Extract the (X, Y) coordinate from the center of the cell holding the provided text.  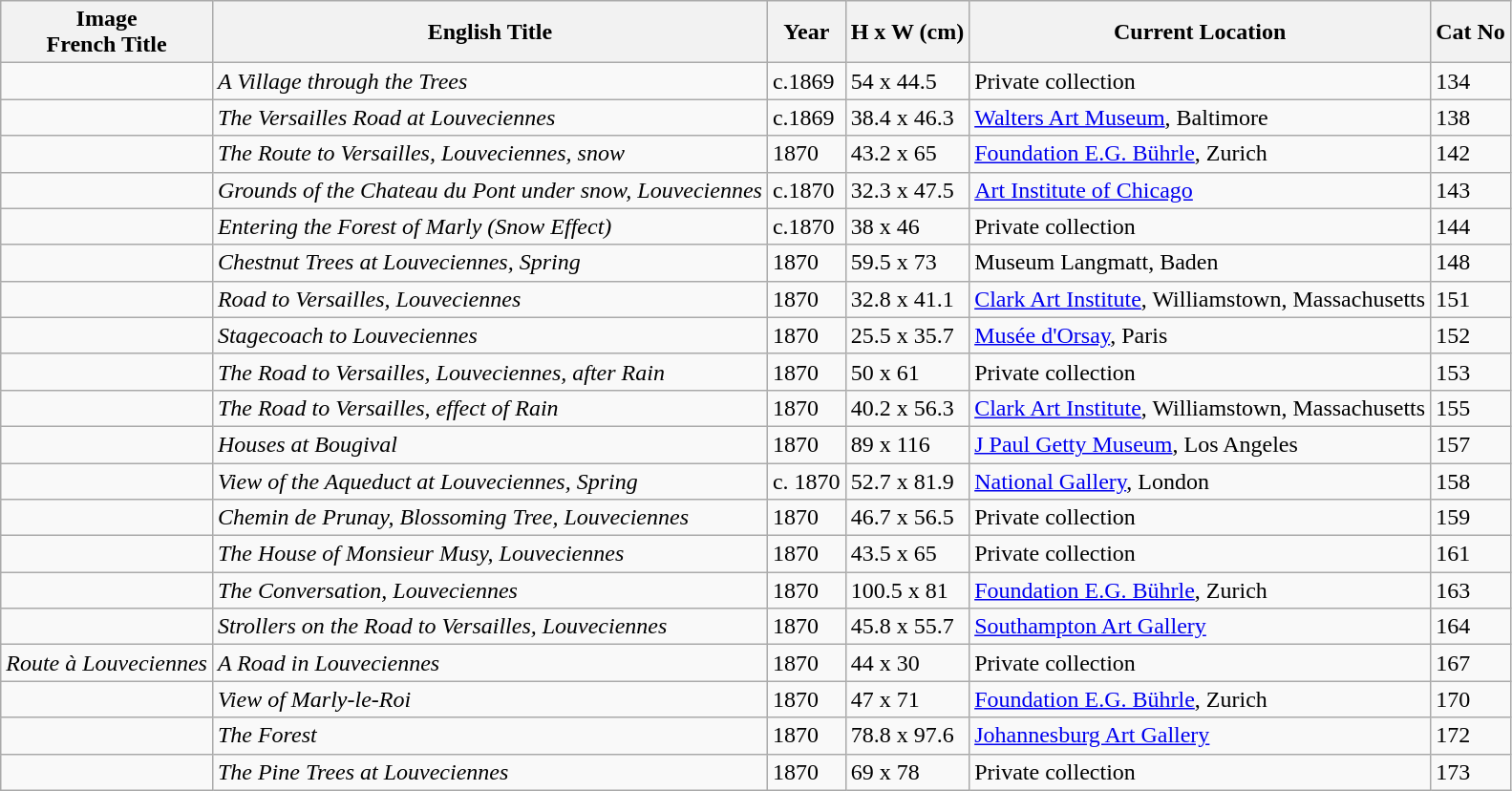
Strollers on the Road to Versailles, Louveciennes (489, 627)
25.5 x 35.7 (907, 335)
54 x 44.5 (907, 81)
Year (806, 32)
89 x 116 (907, 444)
47 x 71 (907, 699)
Art Institute of Chicago (1200, 190)
32.8 x 41.1 (907, 299)
155 (1471, 408)
The Road to Versailles, Louveciennes, after Rain (489, 372)
153 (1471, 372)
A Village through the Trees (489, 81)
157 (1471, 444)
The Pine Trees at Louveciennes (489, 772)
40.2 x 56.3 (907, 408)
c. 1870 (806, 481)
144 (1471, 226)
32.3 x 47.5 (907, 190)
159 (1471, 518)
163 (1471, 590)
167 (1471, 663)
The Road to Versailles, effect of Rain (489, 408)
Cat No (1471, 32)
Road to Versailles, Louveciennes (489, 299)
Current Location (1200, 32)
38.4 x 46.3 (907, 118)
English Title (489, 32)
46.7 x 56.5 (907, 518)
45.8 x 55.7 (907, 627)
J Paul Getty Museum, Los Angeles (1200, 444)
A Road in Louveciennes (489, 663)
Stagecoach to Louveciennes (489, 335)
Chemin de Prunay, Blossoming Tree, Louveciennes (489, 518)
43.2 x 65 (907, 154)
National Gallery, London (1200, 481)
143 (1471, 190)
148 (1471, 263)
The Conversation, Louveciennes (489, 590)
50 x 61 (907, 372)
38 x 46 (907, 226)
Houses at Bougival (489, 444)
138 (1471, 118)
H x W (cm) (907, 32)
78.8 x 97.6 (907, 736)
170 (1471, 699)
172 (1471, 736)
View of Marly-le-Roi (489, 699)
52.7 x 81.9 (907, 481)
ImageFrench Title (107, 32)
View of the Aqueduct at Louveciennes, Spring (489, 481)
Walters Art Museum, Baltimore (1200, 118)
158 (1471, 481)
Johannesburg Art Gallery (1200, 736)
43.5 x 65 (907, 554)
The Route to Versailles, Louveciennes, snow (489, 154)
Entering the Forest of Marly (Snow Effect) (489, 226)
69 x 78 (907, 772)
Grounds of the Chateau du Pont under snow, Louveciennes (489, 190)
The Versailles Road at Louveciennes (489, 118)
59.5 x 73 (907, 263)
Museum Langmatt, Baden (1200, 263)
152 (1471, 335)
Route à Louveciennes (107, 663)
44 x 30 (907, 663)
134 (1471, 81)
Chestnut Trees at Louveciennes, Spring (489, 263)
142 (1471, 154)
100.5 x 81 (907, 590)
151 (1471, 299)
Southampton Art Gallery (1200, 627)
Musée d'Orsay, Paris (1200, 335)
161 (1471, 554)
The House of Monsieur Musy, Louveciennes (489, 554)
164 (1471, 627)
The Forest (489, 736)
173 (1471, 772)
